Provide the (X, Y) coordinate of the cell's center where the given text is located.  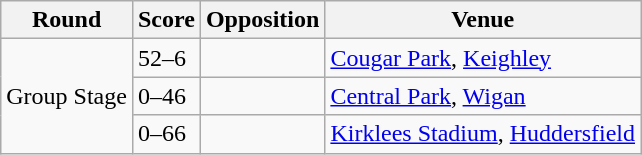
Cougar Park, Keighley (483, 58)
Opposition (262, 20)
Kirklees Stadium, Huddersfield (483, 134)
Round (67, 20)
Central Park, Wigan (483, 96)
Score (166, 20)
0–66 (166, 134)
0–46 (166, 96)
Group Stage (67, 96)
Venue (483, 20)
52–6 (166, 58)
